Find where the given text appears and provide that cell's center as (x, y) coordinate. 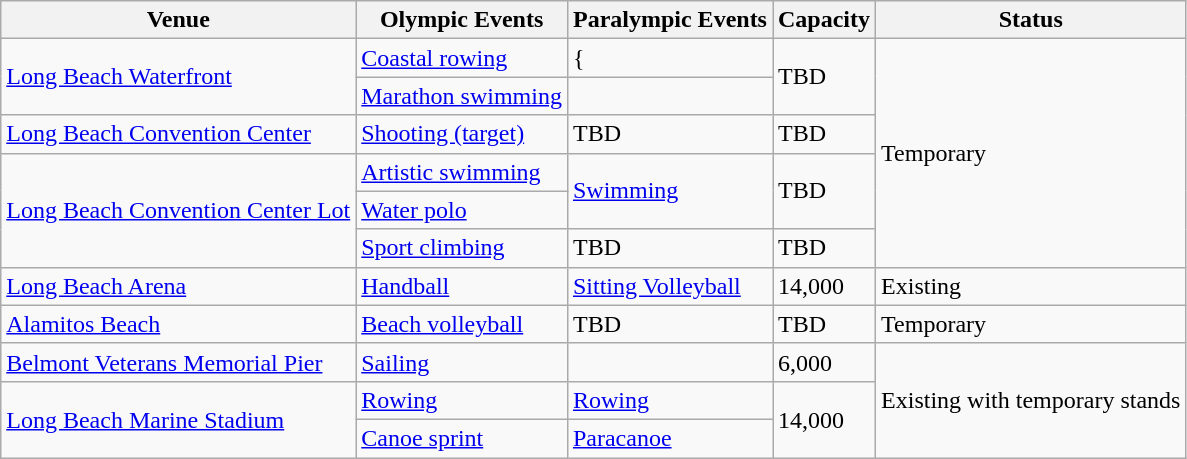
Long Beach Convention Center (178, 134)
Swimming (670, 191)
Paralympic Events (670, 20)
Shooting (target) (462, 134)
Status (1031, 20)
Long Beach Marine Stadium (178, 419)
Canoe sprint (462, 438)
Venue (178, 20)
Marathon swimming (462, 96)
6,000 (824, 362)
Long Beach Convention Center Lot (178, 210)
Capacity (824, 20)
Handball (462, 286)
Alamitos Beach (178, 324)
{ (670, 58)
Beach volleyball (462, 324)
Water polo (462, 210)
Belmont Veterans Memorial Pier (178, 362)
Coastal rowing (462, 58)
Paracanoe (670, 438)
Long Beach Waterfront (178, 77)
Long Beach Arena (178, 286)
Sitting Volleyball (670, 286)
Existing (1031, 286)
Artistic swimming (462, 172)
Sailing (462, 362)
Existing with temporary stands (1031, 400)
Olympic Events (462, 20)
Sport climbing (462, 248)
